Provide the [x, y] coordinate of the cell's center where the given text is located.  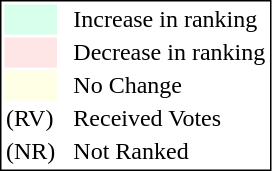
Not Ranked [170, 151]
(NR) [30, 151]
Increase in ranking [170, 19]
(RV) [30, 119]
No Change [170, 85]
Decrease in ranking [170, 53]
Received Votes [170, 119]
